Locate the cell with the specified text and output its (X, Y) center coordinate. 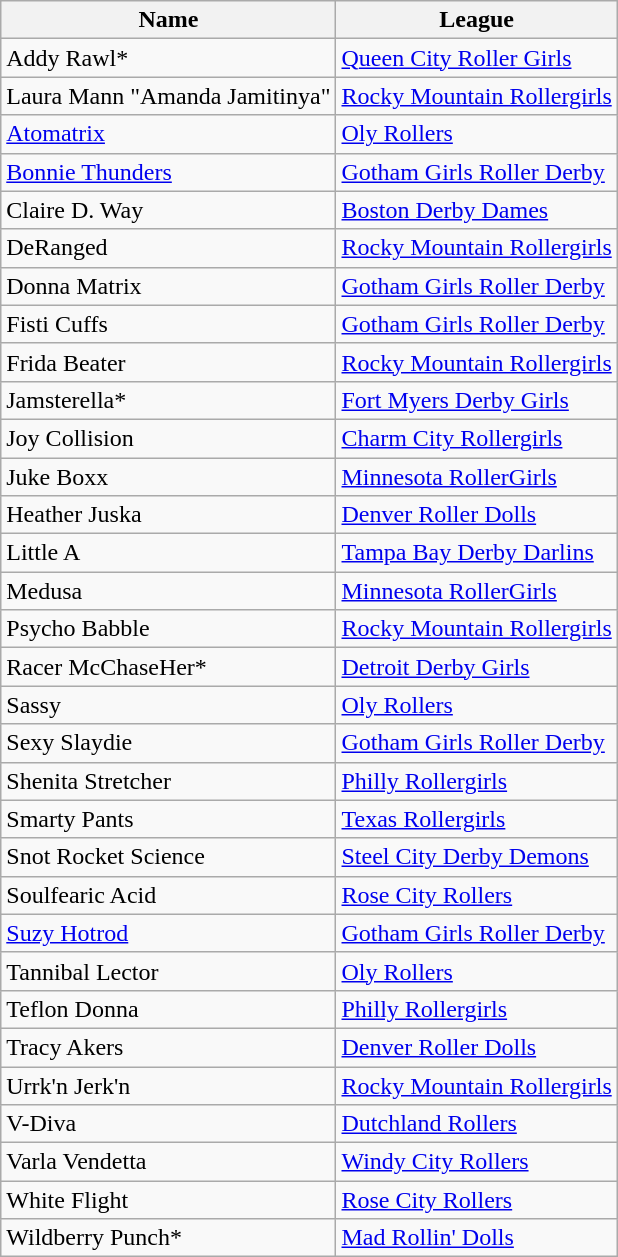
Donna Matrix (168, 286)
Suzy Hotrod (168, 933)
Bonnie Thunders (168, 172)
Charm City Rollergirls (476, 438)
Jamsterella* (168, 400)
Atomatrix (168, 134)
Steel City Derby Demons (476, 857)
V-Diva (168, 1124)
Medusa (168, 591)
Wildberry Punch* (168, 1238)
Mad Rollin' Dolls (476, 1238)
Windy City Rollers (476, 1162)
Heather Juska (168, 515)
Addy Rawl* (168, 58)
Laura Mann "Amanda Jamitinya" (168, 96)
Sexy Slaydie (168, 743)
Boston Derby Dames (476, 210)
Queen City Roller Girls (476, 58)
Teflon Donna (168, 1009)
Shenita Stretcher (168, 781)
Claire D. Way (168, 210)
Texas Rollergirls (476, 819)
League (476, 20)
Tampa Bay Derby Darlins (476, 553)
DeRanged (168, 248)
Psycho Babble (168, 629)
Varla Vendetta (168, 1162)
White Flight (168, 1200)
Sassy (168, 705)
Little A (168, 553)
Name (168, 20)
Urrk'n Jerk'n (168, 1085)
Racer McChaseHer* (168, 667)
Detroit Derby Girls (476, 667)
Tracy Akers (168, 1047)
Tannibal Lector (168, 971)
Juke Boxx (168, 477)
Snot Rocket Science (168, 857)
Joy Collision (168, 438)
Dutchland Rollers (476, 1124)
Fisti Cuffs (168, 324)
Soulfearic Acid (168, 895)
Frida Beater (168, 362)
Smarty Pants (168, 819)
Fort Myers Derby Girls (476, 400)
